Output the (X, Y) coordinate of the center of the cell containing the given text.  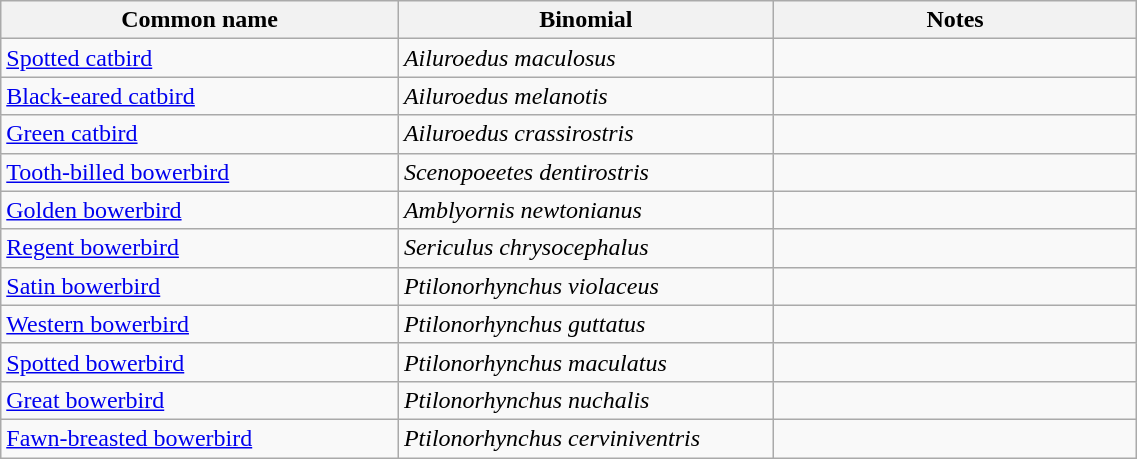
Golden bowerbird (200, 210)
Ptilonorhynchus cerviniventris (586, 438)
Green catbird (200, 134)
Ptilonorhynchus violaceus (586, 286)
Amblyornis newtonianus (586, 210)
Ailuroedus crassirostris (586, 134)
Spotted bowerbird (200, 362)
Ptilonorhynchus nuchalis (586, 400)
Great bowerbird (200, 400)
Binomial (586, 20)
Satin bowerbird (200, 286)
Ailuroedus maculosus (586, 58)
Tooth-billed bowerbird (200, 172)
Sericulus chrysocephalus (586, 248)
Fawn-breasted bowerbird (200, 438)
Black-eared catbird (200, 96)
Regent bowerbird (200, 248)
Western bowerbird (200, 324)
Ailuroedus melanotis (586, 96)
Common name (200, 20)
Notes (955, 20)
Scenopoeetes dentirostris (586, 172)
Ptilonorhynchus maculatus (586, 362)
Ptilonorhynchus guttatus (586, 324)
Spotted catbird (200, 58)
